Detect which cell encompasses the target text, then output its [x, y] center coordinate. 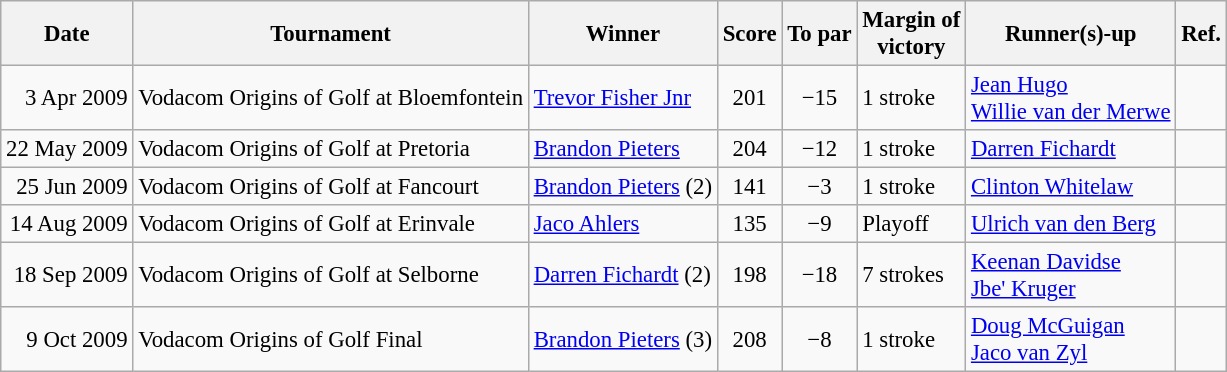
Vodacom Origins of Golf at Pretoria [331, 149]
Ref. [1201, 34]
−9 [820, 224]
Brandon Pieters [622, 149]
198 [750, 276]
Playoff [912, 224]
Keenan Davidse Jbe' Kruger [1071, 276]
−12 [820, 149]
−3 [820, 187]
Darren Fichardt (2) [622, 276]
201 [750, 98]
Brandon Pieters (2) [622, 187]
Vodacom Origins of Golf at Bloemfontein [331, 98]
Winner [622, 34]
Vodacom Origins of Golf at Selborne [331, 276]
135 [750, 224]
18 Sep 2009 [67, 276]
To par [820, 34]
Margin ofvictory [912, 34]
Trevor Fisher Jnr [622, 98]
Jaco Ahlers [622, 224]
Vodacom Origins of Golf at Fancourt [331, 187]
Jean Hugo Willie van der Merwe [1071, 98]
25 Jun 2009 [67, 187]
−18 [820, 276]
Ulrich van den Berg [1071, 224]
14 Aug 2009 [67, 224]
Score [750, 34]
Vodacom Origins of Golf at Erinvale [331, 224]
3 Apr 2009 [67, 98]
Clinton Whitelaw [1071, 187]
7 strokes [912, 276]
Runner(s)-up [1071, 34]
Tournament [331, 34]
Date [67, 34]
22 May 2009 [67, 149]
−15 [820, 98]
Darren Fichardt [1071, 149]
141 [750, 187]
204 [750, 149]
